Search for the cell housing the specified text and yield its [X, Y] center coordinate. 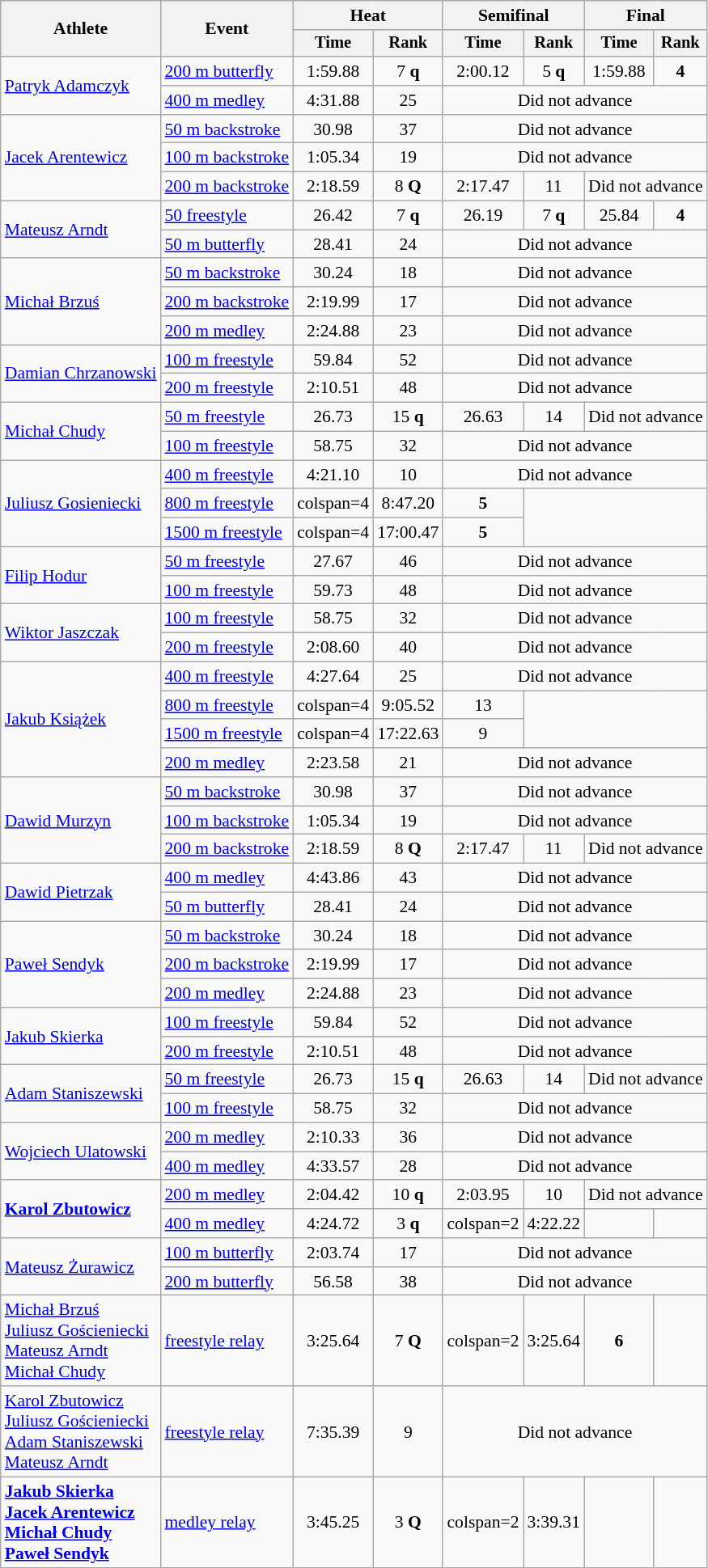
50 freestyle [227, 216]
Damian Chrzanowski [81, 374]
3 q [408, 1224]
Michał BrzuśJuliusz GościenieckiMateusz Arndt Michał Chudy [81, 1341]
2:00.12 [482, 71]
4:33.57 [333, 1166]
medley relay [227, 1523]
4:24.72 [333, 1224]
2:03.95 [482, 1195]
10 q [408, 1195]
2:03.74 [333, 1253]
Filip Hodur [81, 576]
Final [646, 15]
26.19 [482, 216]
2:08.60 [333, 648]
Adam Staniszewski [81, 1093]
28 [408, 1166]
Jakub Książek [81, 720]
Wiktor Jaszczak [81, 632]
Jacek Arentewicz [81, 158]
2:23.58 [333, 763]
2:10.33 [333, 1138]
Paweł Sendyk [81, 964]
Semifinal [513, 15]
Heat [367, 15]
3 Q [408, 1523]
Karol Zbutowicz [81, 1210]
38 [408, 1282]
100 m butterfly [227, 1253]
Dawid Pietrzak [81, 893]
Mateusz Żurawicz [81, 1266]
9:05.52 [408, 705]
Michał Brzuś [81, 302]
25.84 [619, 216]
2:04.42 [333, 1195]
7 Q [408, 1341]
17:00.47 [408, 532]
Dawid Murzyn [81, 820]
Athlete [81, 29]
43 [408, 878]
4:31.88 [333, 100]
4:22.22 [553, 1224]
4:43.86 [333, 878]
3:39.31 [553, 1523]
6 [619, 1341]
40 [408, 648]
Jakub SkierkaJacek ArentewiczMichał Chudy Paweł Sendyk [81, 1523]
Jakub Skierka [81, 1037]
Wojciech Ulatowski [81, 1152]
Patryk Adamczyk [81, 86]
Karol ZbutowiczJuliusz GościenieckiAdam Staniszewski Mateusz Arndt [81, 1431]
26.42 [333, 216]
56.58 [333, 1282]
Event [227, 29]
13 [482, 705]
27.67 [333, 561]
4:27.64 [333, 677]
21 [408, 763]
5 q [553, 71]
36 [408, 1138]
3:45.25 [333, 1523]
4:21.10 [333, 475]
7:35.39 [333, 1431]
Mateusz Arndt [81, 230]
8:47.20 [408, 504]
59.73 [333, 590]
17:22.63 [408, 734]
Juliusz Gosieniecki [81, 503]
46 [408, 561]
Michał Chudy [81, 432]
